Scan for the cell matching the given text and deliver its (x, y) coordinate at center. 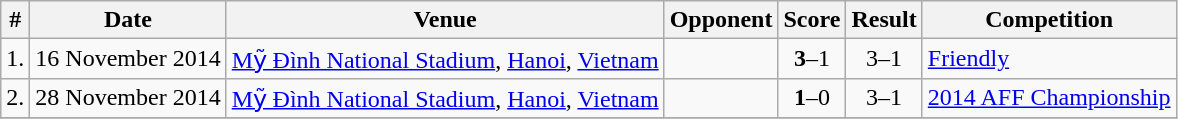
Score (812, 20)
1–0 (812, 98)
1. (16, 59)
Venue (445, 20)
Competition (1049, 20)
Friendly (1049, 59)
Result (884, 20)
28 November 2014 (128, 98)
# (16, 20)
2. (16, 98)
16 November 2014 (128, 59)
2014 AFF Championship (1049, 98)
Date (128, 20)
Opponent (721, 20)
